Scan for the cell matching the given text and deliver its (X, Y) coordinate at center. 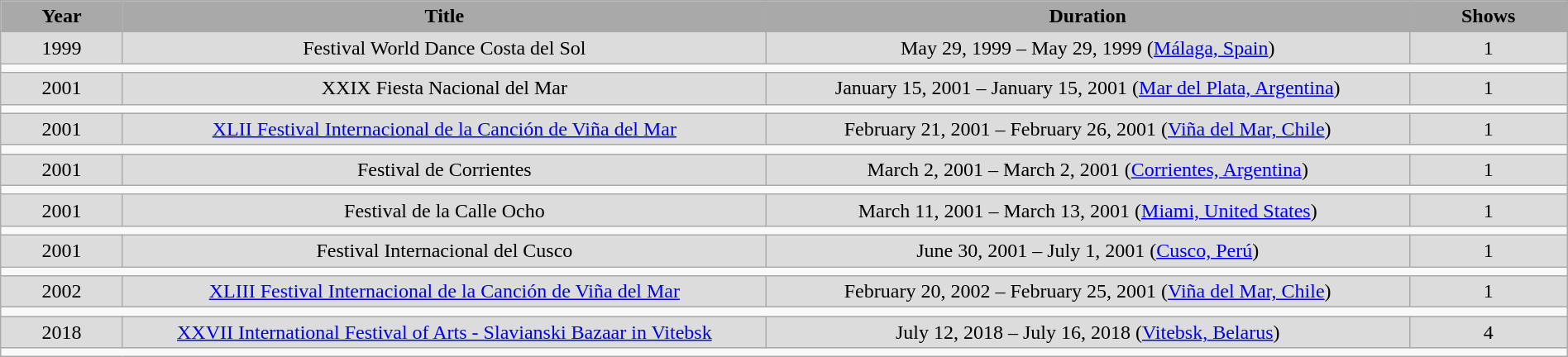
March 11, 2001 – March 13, 2001 (Miami, United States) (1088, 210)
February 21, 2001 – February 26, 2001 (Viña del Mar, Chile) (1088, 129)
Year (62, 17)
XXIX Fiesta Nacional del Mar (444, 88)
Festival de la Calle Ocho (444, 210)
July 12, 2018 – July 16, 2018 (Vitebsk, Belarus) (1088, 332)
2018 (62, 332)
March 2, 2001 – March 2, 2001 (Corrientes, Argentina) (1088, 169)
Festival Internacional del Cusco (444, 250)
Festival de Corrientes (444, 169)
4 (1489, 332)
1999 (62, 48)
XLIII Festival Internacional de la Canción de Viña del Mar (444, 292)
Title (444, 17)
Duration (1088, 17)
Festival World Dance Costa del Sol (444, 48)
February 20, 2002 – February 25, 2001 (Viña del Mar, Chile) (1088, 292)
January 15, 2001 – January 15, 2001 (Mar del Plata, Argentina) (1088, 88)
June 30, 2001 – July 1, 2001 (Cusco, Perú) (1088, 250)
2002 (62, 292)
May 29, 1999 – May 29, 1999 (Málaga, Spain) (1088, 48)
XXVII International Festival of Arts - Slavianski Bazaar in Vitebsk (444, 332)
Shows (1489, 17)
XLII Festival Internacional de la Canción de Viña del Mar (444, 129)
